Search for the cell housing the specified text and yield its [X, Y] center coordinate. 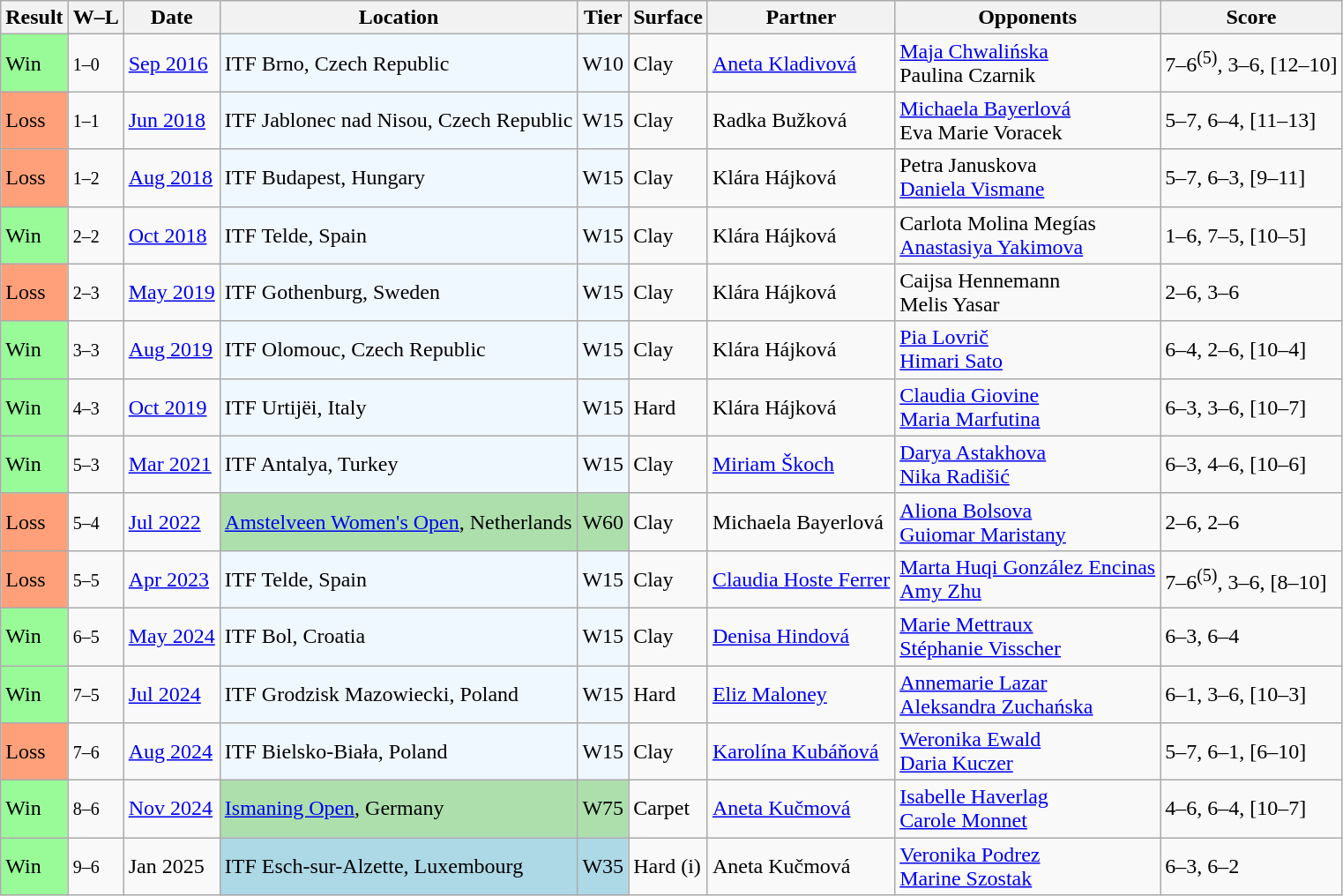
Marta Huqi González Encinas Amy Zhu [1028, 579]
Weronika Ewald Daria Kuczer [1028, 751]
Ismaning Open, Germany [399, 810]
Location [399, 18]
6–5 [95, 637]
Jul 2022 [171, 522]
Maja Chwalińska Paulina Czarnik [1028, 63]
Veronika Podrez Marine Szostak [1028, 866]
W60 [603, 522]
5–4 [95, 522]
ITF Jablonec nad Nisou, Czech Republic [399, 120]
6–3, 6–4 [1251, 637]
ITF Grodzisk Mazowiecki, Poland [399, 693]
Nov 2024 [171, 810]
Carpet [668, 810]
5–3 [95, 464]
4–3 [95, 407]
Michaela Bayerlová [801, 522]
Marie Mettraux Stéphanie Visscher [1028, 637]
Michaela Bayerlová Eva Marie Voracek [1028, 120]
6–3, 3–6, [10–7] [1251, 407]
Opponents [1028, 18]
W35 [603, 866]
ITF Olomouc, Czech Republic [399, 349]
ITF Gothenburg, Sweden [399, 293]
Jul 2024 [171, 693]
Score [1251, 18]
6–3, 6–2 [1251, 866]
Date [171, 18]
Miriam Škoch [801, 464]
2–2 [95, 235]
ITF Budapest, Hungary [399, 178]
Apr 2023 [171, 579]
Aug 2018 [171, 178]
ITF Brno, Czech Republic [399, 63]
Darya Astakhova Nika Radišić [1028, 464]
7–5 [95, 693]
9–6 [95, 866]
5–7, 6–4, [11–13] [1251, 120]
Oct 2018 [171, 235]
Mar 2021 [171, 464]
Carlota Molina Megías Anastasiya Yakimova [1028, 235]
8–6 [95, 810]
2–6, 3–6 [1251, 293]
Caijsa Hennemann Melis Yasar [1028, 293]
7–6(5), 3–6, [12–10] [1251, 63]
6–4, 2–6, [10–4] [1251, 349]
5–5 [95, 579]
4–6, 6–4, [10–7] [1251, 810]
Surface [668, 18]
7–6 [95, 751]
Partner [801, 18]
Denisa Hindová [801, 637]
Pia Lovrič Himari Sato [1028, 349]
1–1 [95, 120]
6–3, 4–6, [10–6] [1251, 464]
Claudia Giovine Maria Marfutina [1028, 407]
7–6(5), 3–6, [8–10] [1251, 579]
Karolína Kubáňová [801, 751]
1–2 [95, 178]
ITF Antalya, Turkey [399, 464]
ITF Esch-sur-Alzette, Luxembourg [399, 866]
2–6, 2–6 [1251, 522]
May 2024 [171, 637]
Petra Januskova Daniela Vismane [1028, 178]
3–3 [95, 349]
Hard (i) [668, 866]
6–1, 3–6, [10–3] [1251, 693]
W–L [95, 18]
W10 [603, 63]
Jun 2018 [171, 120]
Claudia Hoste Ferrer [801, 579]
Jan 2025 [171, 866]
Eliz Maloney [801, 693]
Aug 2019 [171, 349]
ITF Bol, Croatia [399, 637]
Amstelveen Women's Open, Netherlands [399, 522]
Annemarie Lazar Aleksandra Zuchańska [1028, 693]
ITF Urtijëi, Italy [399, 407]
Tier [603, 18]
Aug 2024 [171, 751]
1–6, 7–5, [10–5] [1251, 235]
5–7, 6–1, [6–10] [1251, 751]
2–3 [95, 293]
Oct 2019 [171, 407]
1–0 [95, 63]
Aliona Bolsova Guiomar Maristany [1028, 522]
Aneta Kladivová [801, 63]
May 2019 [171, 293]
Radka Bužková [801, 120]
5–7, 6–3, [9–11] [1251, 178]
Result [34, 18]
Isabelle Haverlag Carole Monnet [1028, 810]
Sep 2016 [171, 63]
ITF Bielsko-Biała, Poland [399, 751]
W75 [603, 810]
